Search for the cell housing the specified text and yield its [X, Y] center coordinate. 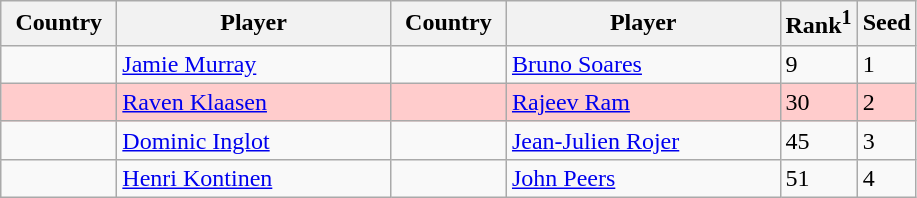
Jamie Murray [254, 64]
2 [886, 102]
30 [818, 102]
Rajeev Ram [643, 102]
Bruno Soares [643, 64]
3 [886, 140]
4 [886, 178]
Henri Kontinen [254, 178]
Raven Klaasen [254, 102]
Seed [886, 24]
51 [818, 178]
Jean-Julien Rojer [643, 140]
9 [818, 64]
45 [818, 140]
Dominic Inglot [254, 140]
Rank1 [818, 24]
1 [886, 64]
John Peers [643, 178]
